Find where the given text appears and provide that cell's center as [X, Y] coordinate. 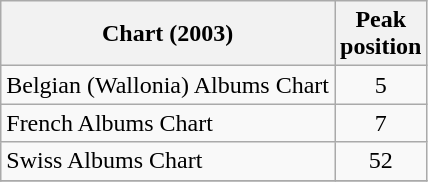
Chart (2003) [168, 34]
7 [380, 123]
Swiss Albums Chart [168, 161]
French Albums Chart [168, 123]
5 [380, 85]
Belgian (Wallonia) Albums Chart [168, 85]
52 [380, 161]
Peakposition [380, 34]
